Pinpoint the cell where the given text exists, returning its (x, y) midpoint coordinate. 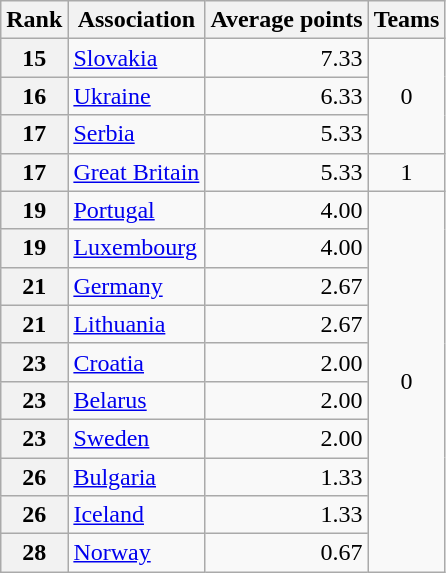
Norway (136, 553)
Serbia (136, 134)
Slovakia (136, 58)
Sweden (136, 438)
Rank (34, 20)
Belarus (136, 400)
Average points (286, 20)
Germany (136, 286)
0.67 (286, 553)
Iceland (136, 515)
7.33 (286, 58)
Bulgaria (136, 477)
1 (406, 172)
Great Britain (136, 172)
Association (136, 20)
6.33 (286, 96)
Teams (406, 20)
28 (34, 553)
16 (34, 96)
Luxembourg (136, 248)
Croatia (136, 362)
15 (34, 58)
Portugal (136, 210)
Ukraine (136, 96)
Lithuania (136, 324)
